Return the (X, Y) coordinate for the center point of the cell that contains the specified text.  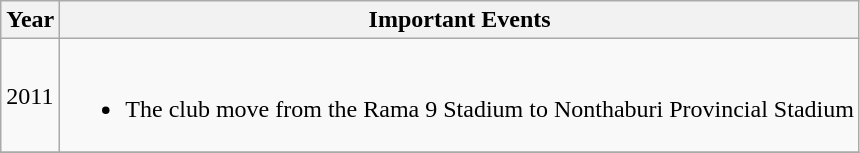
Important Events (460, 20)
Year (30, 20)
2011 (30, 96)
The club move from the Rama 9 Stadium to Nonthaburi Provincial Stadium (460, 96)
